Search for the cell housing the specified text and yield its (X, Y) center coordinate. 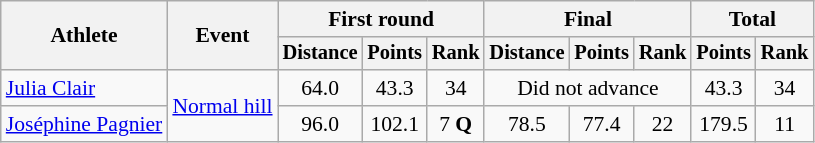
Did not advance (588, 88)
102.1 (394, 124)
22 (663, 124)
First round (382, 19)
Normal hill (222, 106)
64.0 (320, 88)
96.0 (320, 124)
Final (588, 19)
11 (785, 124)
Total (752, 19)
77.4 (601, 124)
Joséphine Pagnier (84, 124)
78.5 (526, 124)
7 Q (456, 124)
Athlete (84, 36)
Event (222, 36)
Julia Clair (84, 88)
179.5 (723, 124)
